Output the [X, Y] coordinate of the center of the cell containing the given text.  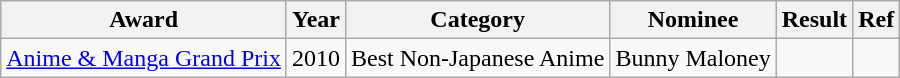
Best Non-Japanese Anime [477, 58]
Nominee [693, 20]
Bunny Maloney [693, 58]
Result [814, 20]
Ref [876, 20]
2010 [316, 58]
Category [477, 20]
Award [144, 20]
Anime & Manga Grand Prix [144, 58]
Year [316, 20]
